Capture the cell that displays the provided text and extract its (x, y) central coordinate. 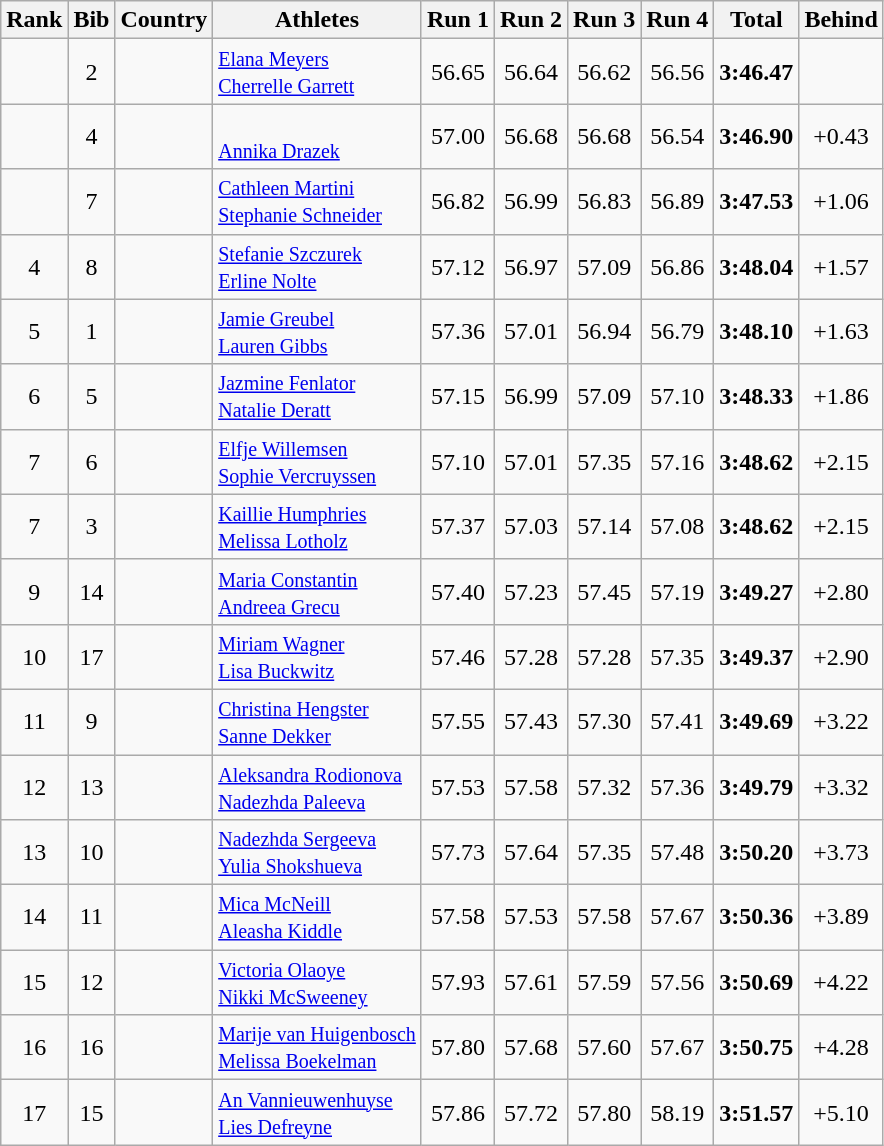
3:48.33 (756, 396)
57.61 (530, 982)
Jazmine FenlatorNatalie Deratt (318, 396)
58.19 (678, 1112)
57.43 (530, 722)
Behind (841, 20)
Aleksandra RodionovaNadezhda Paleeva (318, 786)
57.16 (678, 462)
57.48 (678, 852)
57.37 (458, 526)
Maria ConstantinAndreea Grecu (318, 592)
3:50.36 (756, 918)
57.72 (530, 1112)
3:47.53 (756, 202)
+2.80 (841, 592)
3:48.10 (756, 332)
57.32 (604, 786)
56.54 (678, 136)
+4.28 (841, 1048)
56.83 (604, 202)
57.59 (604, 982)
Victoria OlaoyeNikki McSweeney (318, 982)
3:48.04 (756, 266)
57.64 (530, 852)
+1.06 (841, 202)
Nadezhda SergeevaYulia Shokshueva (318, 852)
57.14 (604, 526)
3:51.57 (756, 1112)
Bib (92, 20)
+3.32 (841, 786)
1 (92, 332)
3:46.90 (756, 136)
Annika Drazek (318, 136)
Total (756, 20)
57.55 (458, 722)
Elana MeyersCherrelle Garrett (318, 72)
57.93 (458, 982)
57.73 (458, 852)
+1.57 (841, 266)
Run 2 (530, 20)
+1.63 (841, 332)
+5.10 (841, 1112)
57.23 (530, 592)
Mica McNeillAleasha Kiddle (318, 918)
Rank (34, 20)
3:46.47 (756, 72)
+4.22 (841, 982)
Jamie GreubelLauren Gibbs (318, 332)
57.41 (678, 722)
3:50.20 (756, 852)
Kaillie HumphriesMelissa Lotholz (318, 526)
Country (164, 20)
2 (92, 72)
+0.43 (841, 136)
+1.86 (841, 396)
57.08 (678, 526)
Run 4 (678, 20)
Miriam WagnerLisa Buckwitz (318, 656)
57.00 (458, 136)
Run 1 (458, 20)
Christina HengsterSanne Dekker (318, 722)
56.79 (678, 332)
3:49.79 (756, 786)
56.86 (678, 266)
57.60 (604, 1048)
3:50.75 (756, 1048)
56.94 (604, 332)
57.15 (458, 396)
3 (92, 526)
57.56 (678, 982)
+3.73 (841, 852)
57.68 (530, 1048)
8 (92, 266)
Cathleen MartiniStephanie Schneider (318, 202)
+3.89 (841, 918)
57.45 (604, 592)
+3.22 (841, 722)
56.89 (678, 202)
57.40 (458, 592)
57.03 (530, 526)
56.64 (530, 72)
3:49.69 (756, 722)
56.65 (458, 72)
57.19 (678, 592)
Stefanie SzczurekErline Nolte (318, 266)
3:49.37 (756, 656)
56.62 (604, 72)
56.56 (678, 72)
57.12 (458, 266)
An VannieuwenhuyseLies Defreyne (318, 1112)
Athletes (318, 20)
Marije van HuigenboschMelissa Boekelman (318, 1048)
57.46 (458, 656)
56.97 (530, 266)
57.86 (458, 1112)
Elfje WillemsenSophie Vercruyssen (318, 462)
3:49.27 (756, 592)
Run 3 (604, 20)
56.82 (458, 202)
3:50.69 (756, 982)
57.30 (604, 722)
+2.90 (841, 656)
